From the cell containing the given text, extract its center point as (x, y) coordinate. 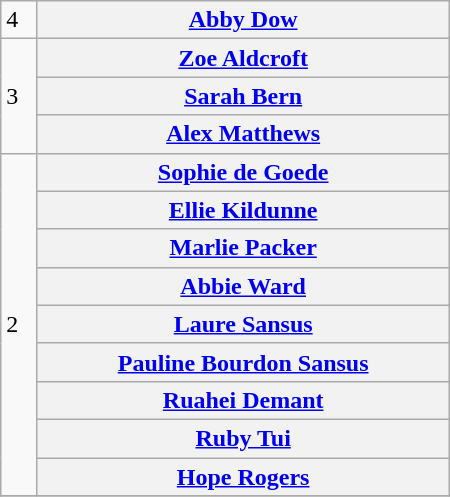
Sophie de Goede (243, 172)
Abbie Ward (243, 286)
3 (19, 96)
Zoe Aldcroft (243, 58)
Hope Rogers (243, 477)
Pauline Bourdon Sansus (243, 362)
Ruby Tui (243, 438)
Laure Sansus (243, 324)
Alex Matthews (243, 134)
Sarah Bern (243, 96)
2 (19, 324)
Ruahei Demant (243, 400)
Marlie Packer (243, 248)
Abby Dow (243, 20)
4 (19, 20)
Ellie Kildunne (243, 210)
